Return (x, y) of the center of cell containing provided text 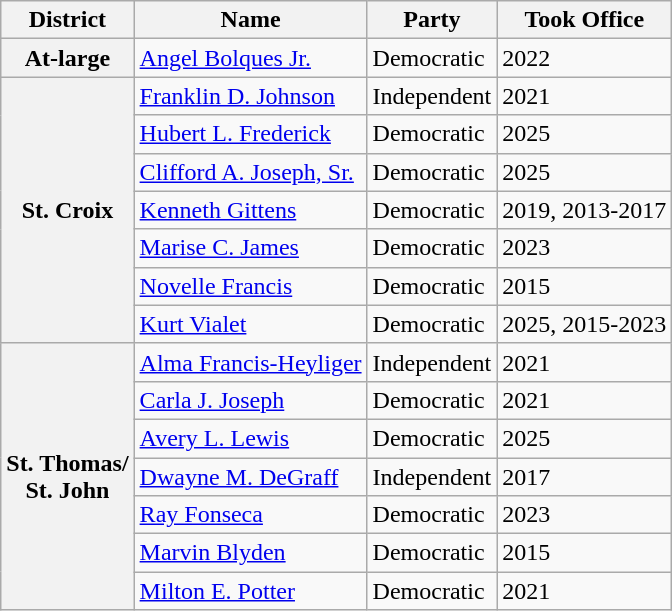
Franklin D. Johnson (250, 96)
2022 (584, 58)
2017 (584, 477)
Kenneth Gittens (250, 210)
Angel Bolques Jr. (250, 58)
Clifford A. Joseph, Sr. (250, 172)
2019, 2013-2017 (584, 210)
St. Thomas/St. John (68, 476)
Novelle Francis (250, 286)
St. Croix (68, 210)
Name (250, 20)
Party (432, 20)
Took Office (584, 20)
Hubert L. Frederick (250, 134)
Alma Francis-Heyliger (250, 362)
Carla J. Joseph (250, 400)
Kurt Vialet (250, 324)
Marise C. James (250, 248)
Dwayne M. DeGraff (250, 477)
Marvin Blyden (250, 553)
Ray Fonseca (250, 515)
Milton E. Potter (250, 591)
District (68, 20)
Avery L. Lewis (250, 438)
2025, 2015-2023 (584, 324)
At-large (68, 58)
